For the text-containing cell, return its midpoint in [x, y] coordinate format. 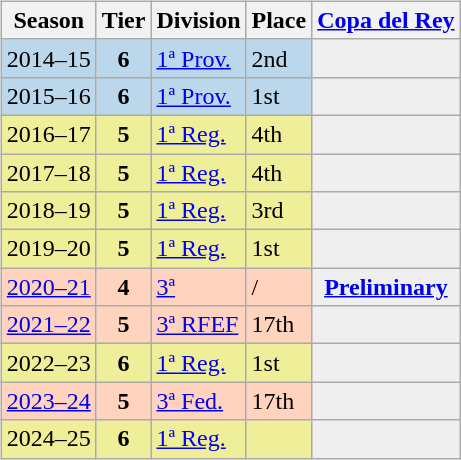
2019–20 [48, 249]
Preliminary [386, 287]
2018–19 [48, 211]
3rd [279, 211]
3ª RFEF [198, 325]
2024–25 [48, 439]
2016–17 [48, 134]
4 [124, 287]
2014–15 [48, 58]
Season [48, 20]
/ [279, 287]
Tier [124, 20]
2022–23 [48, 363]
2015–16 [48, 96]
3ª [198, 287]
2023–24 [48, 401]
Division [198, 20]
2017–18 [48, 173]
2nd [279, 58]
Place [279, 20]
3ª Fed. [198, 401]
Copa del Rey [386, 20]
2020–21 [48, 287]
2021–22 [48, 325]
